Determine the [x, y] coordinate at the center of the cell enclosing the given text.  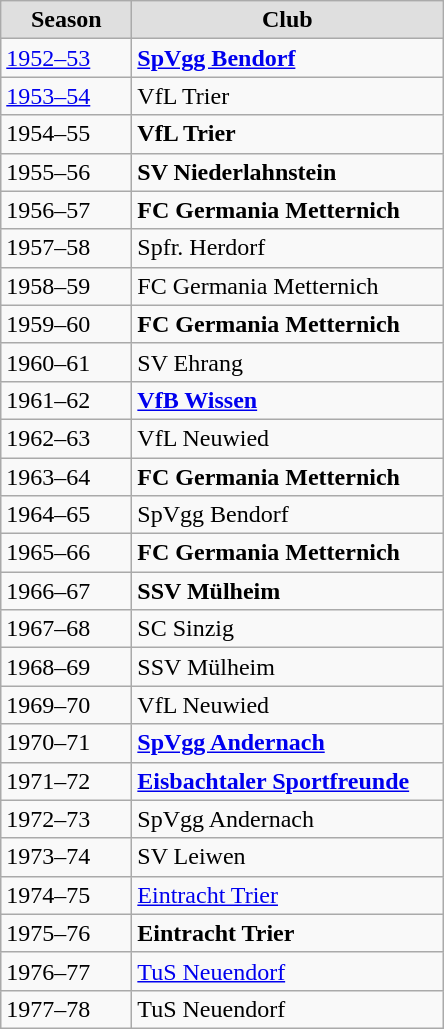
Spfr. Herdorf [288, 248]
1974–75 [66, 895]
1977–78 [66, 1009]
1954–55 [66, 134]
Season [66, 20]
Eisbachtaler Sportfreunde [288, 781]
1970–71 [66, 743]
SV Niederlahnstein [288, 172]
1959–60 [66, 324]
1960–61 [66, 362]
1955–56 [66, 172]
1956–57 [66, 210]
1969–70 [66, 705]
1973–74 [66, 857]
1971–72 [66, 781]
1976–77 [66, 971]
1964–65 [66, 515]
1965–66 [66, 553]
1958–59 [66, 286]
1957–58 [66, 248]
1963–64 [66, 477]
1975–76 [66, 933]
SV Leiwen [288, 857]
1961–62 [66, 400]
1966–67 [66, 591]
1967–68 [66, 629]
VfB Wissen [288, 400]
1968–69 [66, 667]
1962–63 [66, 438]
1953–54 [66, 96]
Club [288, 20]
1952–53 [66, 58]
1972–73 [66, 819]
SC Sinzig [288, 629]
SV Ehrang [288, 362]
